Scan for the cell matching the given text and deliver its (x, y) coordinate at center. 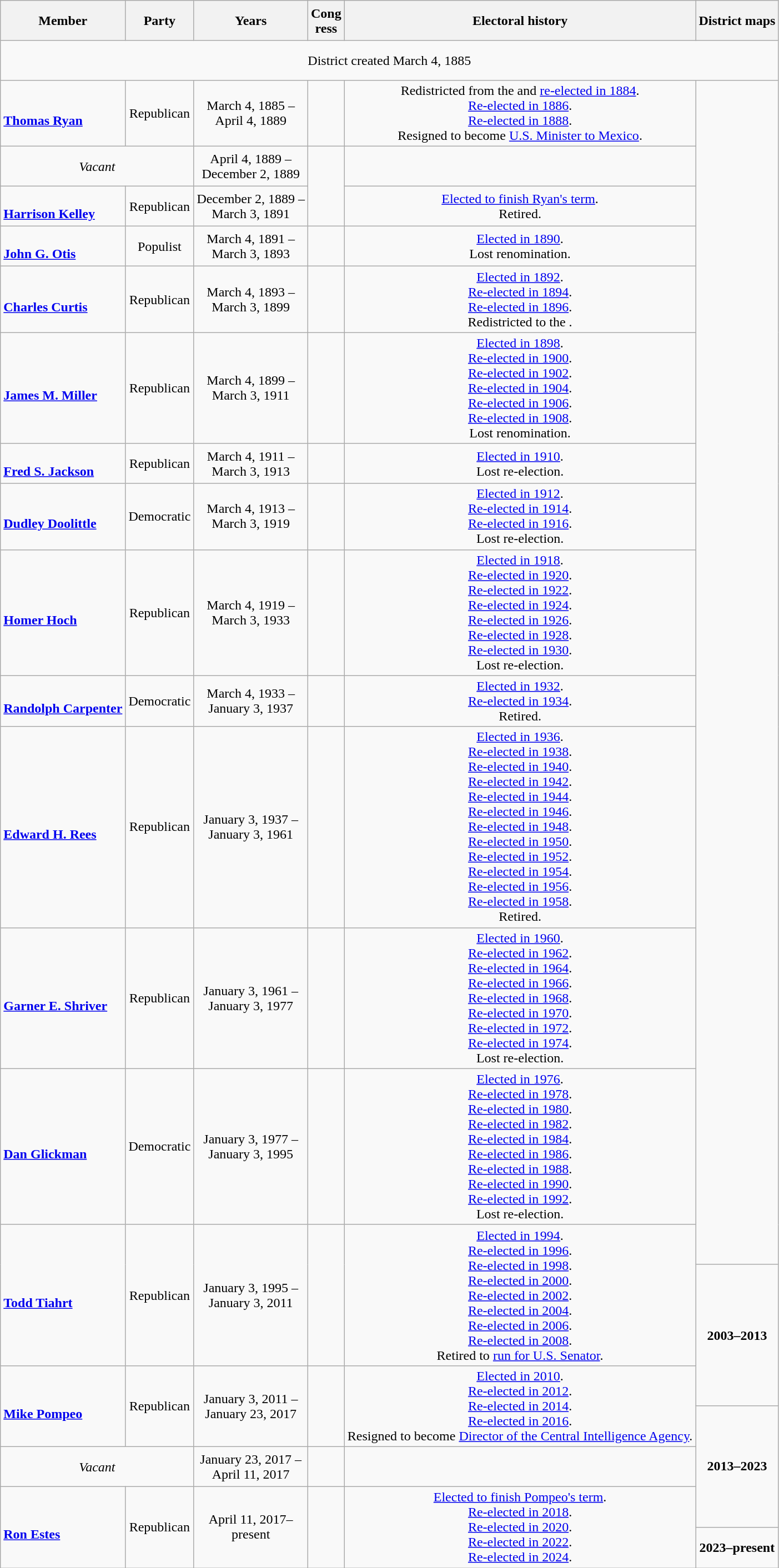
Member (63, 21)
Harrison Kelley (63, 206)
2013–2023 (737, 1466)
Dan Glickman (63, 1147)
Garner E. Shriver (63, 998)
March 4, 1913 –March 3, 1919 (251, 516)
January 23, 2017 –April 11, 2017 (251, 1466)
Ron Estes (63, 1527)
Party (160, 21)
Congress (326, 21)
April 4, 1889 –December 2, 1889 (251, 167)
James M. Miller (63, 388)
Redistricted from the and re-elected in 1884.Re-elected in 1886.Re-elected in 1888.Resigned to become U.S. Minister to Mexico. (520, 113)
Fred S. Jackson (63, 463)
Edward H. Rees (63, 827)
Elected in 1890.Lost renomination. (520, 246)
John G. Otis (63, 246)
Elected in 1898.Re-elected in 1900.Re-elected in 1902.Re-elected in 1904.Re-elected in 1906.Re-elected in 1908.Lost renomination. (520, 388)
Mike Pompeo (63, 1406)
April 11, 2017–present (251, 1527)
Homer Hoch (63, 613)
Populist (160, 246)
Todd Tiahrt (63, 1295)
January 3, 2011 –January 23, 2017 (251, 1406)
March 4, 1891 –March 3, 1893 (251, 246)
Elected in 2010.Re-elected in 2012.Re-elected in 2014.Re-elected in 2016.Resigned to become Director of the Central Intelligence Agency. (520, 1406)
Elected in 1892.Re-elected in 1894.Re-elected in 1896.Redistricted to the . (520, 300)
Elected in 1932.Re-elected in 1934.Retired. (520, 701)
District maps (737, 21)
January 3, 1995 –January 3, 2011 (251, 1295)
District created March 4, 1885 (390, 60)
2003–2013 (737, 1335)
January 3, 1961 –January 3, 1977 (251, 998)
Thomas Ryan (63, 113)
December 2, 1889 –March 3, 1891 (251, 206)
January 3, 1937 –January 3, 1961 (251, 827)
Elected in 1912.Re-elected in 1914.Re-elected in 1916.Lost re-election. (520, 516)
Randolph Carpenter (63, 701)
Dudley Doolittle (63, 516)
January 3, 1977 –January 3, 1995 (251, 1147)
Charles Curtis (63, 300)
March 4, 1919 –March 3, 1933 (251, 613)
Elected to finish Ryan's term.Retired. (520, 206)
2023–present (737, 1547)
Years (251, 21)
March 4, 1885 –April 4, 1889 (251, 113)
March 4, 1893 –March 3, 1899 (251, 300)
March 4, 1933 –January 3, 1937 (251, 701)
Electoral history (520, 21)
Elected in 1918.Re-elected in 1920.Re-elected in 1922.Re-elected in 1924.Re-elected in 1926.Re-elected in 1928.Re-elected in 1930.Lost re-election. (520, 613)
March 4, 1899 –March 3, 1911 (251, 388)
Elected in 1910.Lost re-election. (520, 463)
March 4, 1911 –March 3, 1913 (251, 463)
Elected to finish Pompeo's term.Re-elected in 2018.Re-elected in 2020.Re-elected in 2022.Re-elected in 2024. (520, 1527)
